Identify which cell holds the provided text, then report its [x, y] central coordinate. 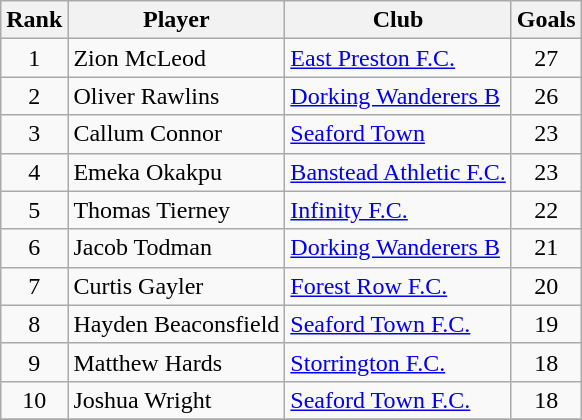
East Preston F.C. [398, 58]
Jacob Todman [176, 248]
20 [546, 286]
Club [398, 20]
Storrington F.C. [398, 362]
22 [546, 210]
Forest Row F.C. [398, 286]
6 [34, 248]
10 [34, 400]
Rank [34, 20]
26 [546, 96]
Zion McLeod [176, 58]
Thomas Tierney [176, 210]
3 [34, 134]
Banstead Athletic F.C. [398, 172]
Seaford Town [398, 134]
5 [34, 210]
Infinity F.C. [398, 210]
7 [34, 286]
8 [34, 324]
1 [34, 58]
4 [34, 172]
9 [34, 362]
Goals [546, 20]
Curtis Gayler [176, 286]
Matthew Hards [176, 362]
Hayden Beaconsfield [176, 324]
27 [546, 58]
Callum Connor [176, 134]
19 [546, 324]
Player [176, 20]
Emeka Okakpu [176, 172]
Oliver Rawlins [176, 96]
Joshua Wright [176, 400]
21 [546, 248]
2 [34, 96]
